Return the (X, Y) coordinate for the center point of the cell that contains the specified text.  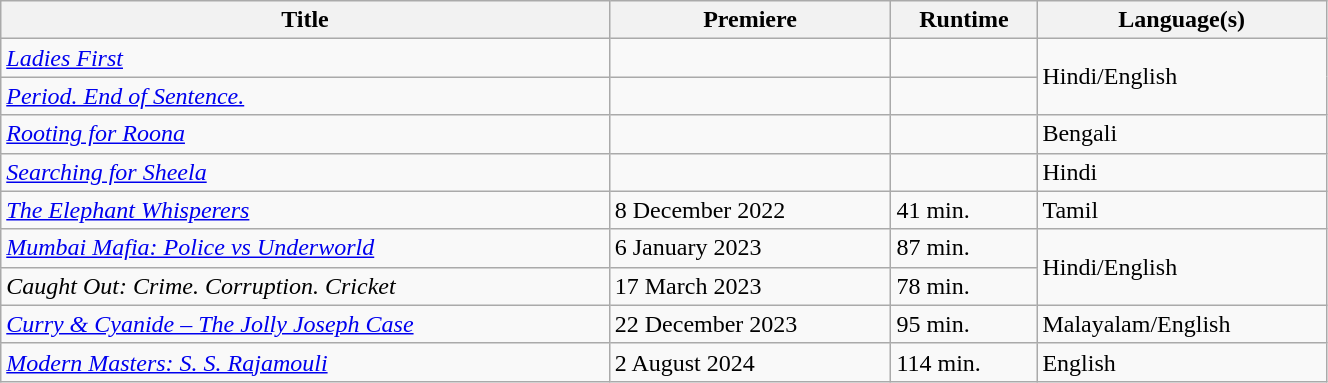
22 December 2023 (750, 324)
Hindi (1182, 172)
Caught Out: Crime. Corruption. Cricket (305, 286)
Mumbai Mafia: Police vs Underworld (305, 248)
Modern Masters: S. S. Rajamouli (305, 362)
Ladies First (305, 58)
Period. End of Sentence. (305, 96)
2 August 2024 (750, 362)
Malayalam/English (1182, 324)
English (1182, 362)
Runtime (964, 20)
Curry & Cyanide – The Jolly Joseph Case (305, 324)
Searching for Sheela (305, 172)
Rooting for Roona (305, 134)
Title (305, 20)
41 min. (964, 210)
78 min. (964, 286)
Language(s) (1182, 20)
17 March 2023 (750, 286)
Bengali (1182, 134)
95 min. (964, 324)
8 December 2022 (750, 210)
6 January 2023 (750, 248)
Premiere (750, 20)
The Elephant Whisperers (305, 210)
Tamil (1182, 210)
87 min. (964, 248)
114 min. (964, 362)
